From the cell containing the given text, extract its center point as (X, Y) coordinate. 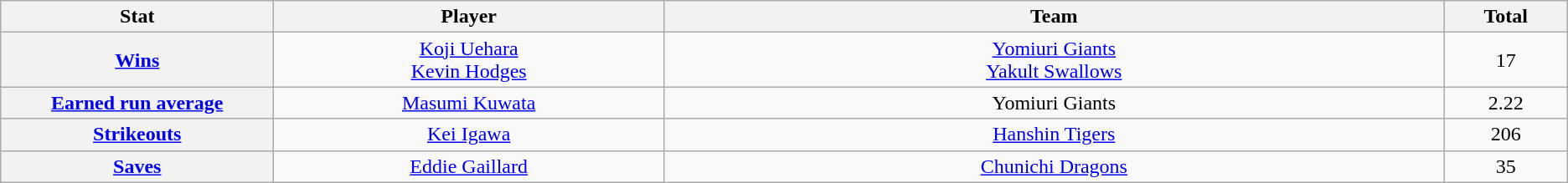
17 (1506, 60)
Masumi Kuwata (469, 103)
Eddie Gaillard (469, 166)
2.22 (1506, 103)
Wins (137, 60)
Player (469, 17)
Chunichi Dragons (1055, 166)
Yomiuri Giants (1055, 103)
Hanshin Tigers (1055, 135)
Earned run average (137, 103)
Saves (137, 166)
Stat (137, 17)
Team (1055, 17)
Total (1506, 17)
Strikeouts (137, 135)
Kei Igawa (469, 135)
35 (1506, 166)
206 (1506, 135)
Yomiuri GiantsYakult Swallows (1055, 60)
Koji UeharaKevin Hodges (469, 60)
